Pinpoint the cell where the given text exists, returning its [x, y] midpoint coordinate. 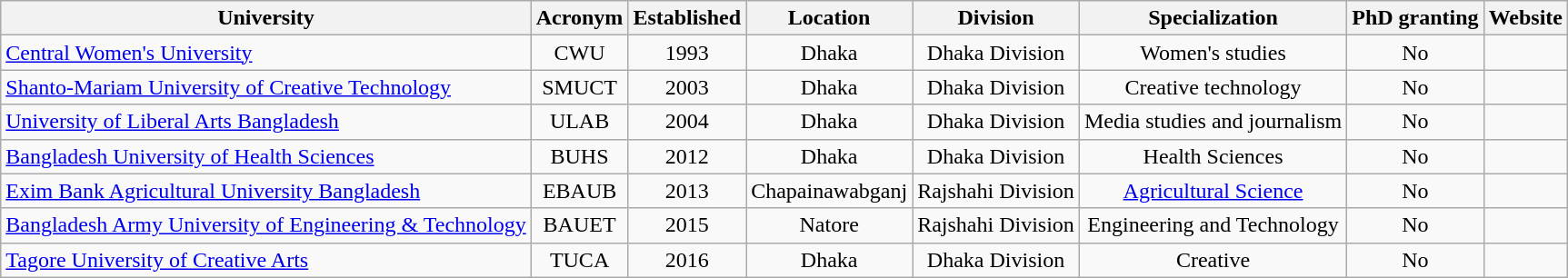
Women's studies [1213, 53]
Division [996, 18]
Central Women's University [266, 53]
2004 [687, 122]
Website [1525, 18]
Media studies and journalism [1213, 122]
Tagore University of Creative Arts [266, 260]
Established [687, 18]
CWU [580, 53]
Agricultural Science [1213, 191]
University of Liberal Arts Bangladesh [266, 122]
ULAB [580, 122]
Creative [1213, 260]
Chapainawabganj [829, 191]
University [266, 18]
2016 [687, 260]
EBAUB [580, 191]
TUCA [580, 260]
Engineering and Technology [1213, 225]
2013 [687, 191]
Natore [829, 225]
Health Sciences [1213, 156]
BAUET [580, 225]
1993 [687, 53]
2012 [687, 156]
BUHS [580, 156]
Bangladesh University of Health Sciences [266, 156]
SMUCT [580, 87]
Exim Bank Agricultural University Bangladesh [266, 191]
2015 [687, 225]
Creative technology [1213, 87]
Location [829, 18]
Bangladesh Army University of Engineering & Technology [266, 225]
Shanto-Mariam University of Creative Technology [266, 87]
Acronym [580, 18]
Specialization [1213, 18]
PhD granting [1415, 18]
2003 [687, 87]
